Return the (X, Y) coordinate for the center point of the cell that contains the specified text.  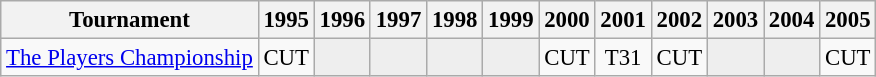
2000 (567, 20)
1995 (286, 20)
1998 (455, 20)
1996 (342, 20)
2001 (623, 20)
2002 (679, 20)
1997 (398, 20)
2005 (848, 20)
Tournament (130, 20)
2003 (735, 20)
The Players Championship (130, 58)
2004 (792, 20)
1999 (511, 20)
T31 (623, 58)
